For the text-containing cell, return its midpoint in (X, Y) coordinate format. 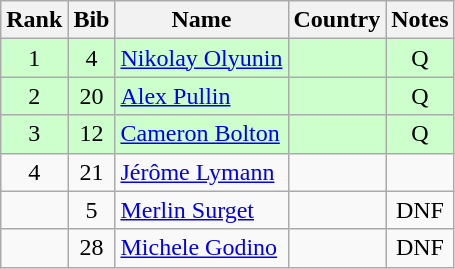
Merlin Surget (202, 210)
5 (92, 210)
3 (34, 134)
Michele Godino (202, 248)
28 (92, 248)
20 (92, 96)
Jérôme Lymann (202, 172)
Name (202, 20)
Rank (34, 20)
21 (92, 172)
Alex Pullin (202, 96)
Cameron Bolton (202, 134)
12 (92, 134)
Bib (92, 20)
Notes (420, 20)
2 (34, 96)
1 (34, 58)
Nikolay Olyunin (202, 58)
Country (337, 20)
